Output the [x, y] coordinate of the center of the cell containing the given text.  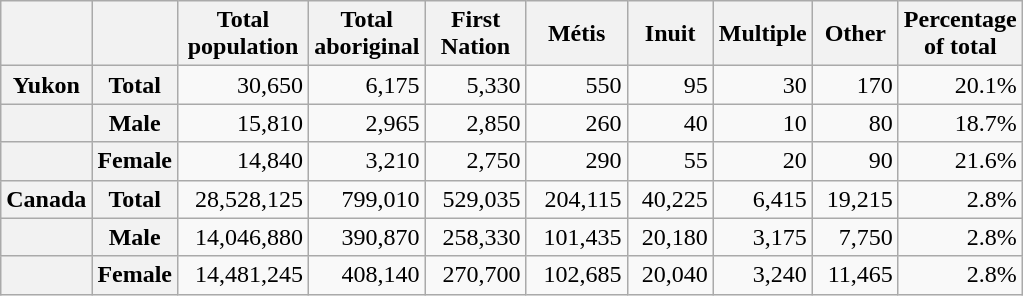
19,215 [855, 199]
258,330 [476, 237]
5,330 [476, 85]
95 [670, 85]
Percentage of total [960, 34]
6,415 [762, 199]
290 [576, 161]
204,115 [576, 199]
14,046,880 [244, 237]
2,850 [476, 123]
40 [670, 123]
21.6% [960, 161]
30,650 [244, 85]
170 [855, 85]
270,700 [476, 275]
3,175 [762, 237]
90 [855, 161]
102,685 [576, 275]
11,465 [855, 275]
2,965 [367, 123]
529,035 [476, 199]
28,528,125 [244, 199]
14,481,245 [244, 275]
Métis [576, 34]
2,750 [476, 161]
550 [576, 85]
7,750 [855, 237]
30 [762, 85]
408,140 [367, 275]
Canada [46, 199]
Multiple [762, 34]
20 [762, 161]
3,210 [367, 161]
Yukon [46, 85]
101,435 [576, 237]
6,175 [367, 85]
Total population [244, 34]
10 [762, 123]
55 [670, 161]
Other [855, 34]
260 [576, 123]
First Nation [476, 34]
15,810 [244, 123]
14,840 [244, 161]
Total aboriginal [367, 34]
799,010 [367, 199]
20,040 [670, 275]
Inuit [670, 34]
18.7% [960, 123]
40,225 [670, 199]
3,240 [762, 275]
20.1% [960, 85]
20,180 [670, 237]
390,870 [367, 237]
80 [855, 123]
